Return the (x, y) coordinate for the center point of the cell that contains the specified text.  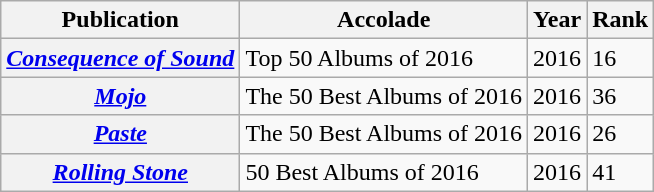
50 Best Albums of 2016 (384, 172)
16 (620, 58)
41 (620, 172)
Paste (120, 134)
Rank (620, 20)
26 (620, 134)
Rolling Stone (120, 172)
Year (558, 20)
Accolade (384, 20)
Mojo (120, 96)
36 (620, 96)
Consequence of Sound (120, 58)
Top 50 Albums of 2016 (384, 58)
Publication (120, 20)
